Locate the cell with the specified text and output its (X, Y) center coordinate. 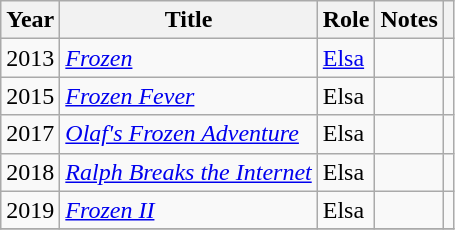
Olaf's Frozen Adventure (188, 134)
Role (346, 20)
Year (30, 20)
2013 (30, 58)
2018 (30, 172)
Frozen Fever (188, 96)
2017 (30, 134)
Frozen II (188, 210)
Frozen (188, 58)
Notes (409, 20)
Ralph Breaks the Internet (188, 172)
2015 (30, 96)
Title (188, 20)
2019 (30, 210)
